Provide the [X, Y] coordinate of the cell's center where the given text is located.  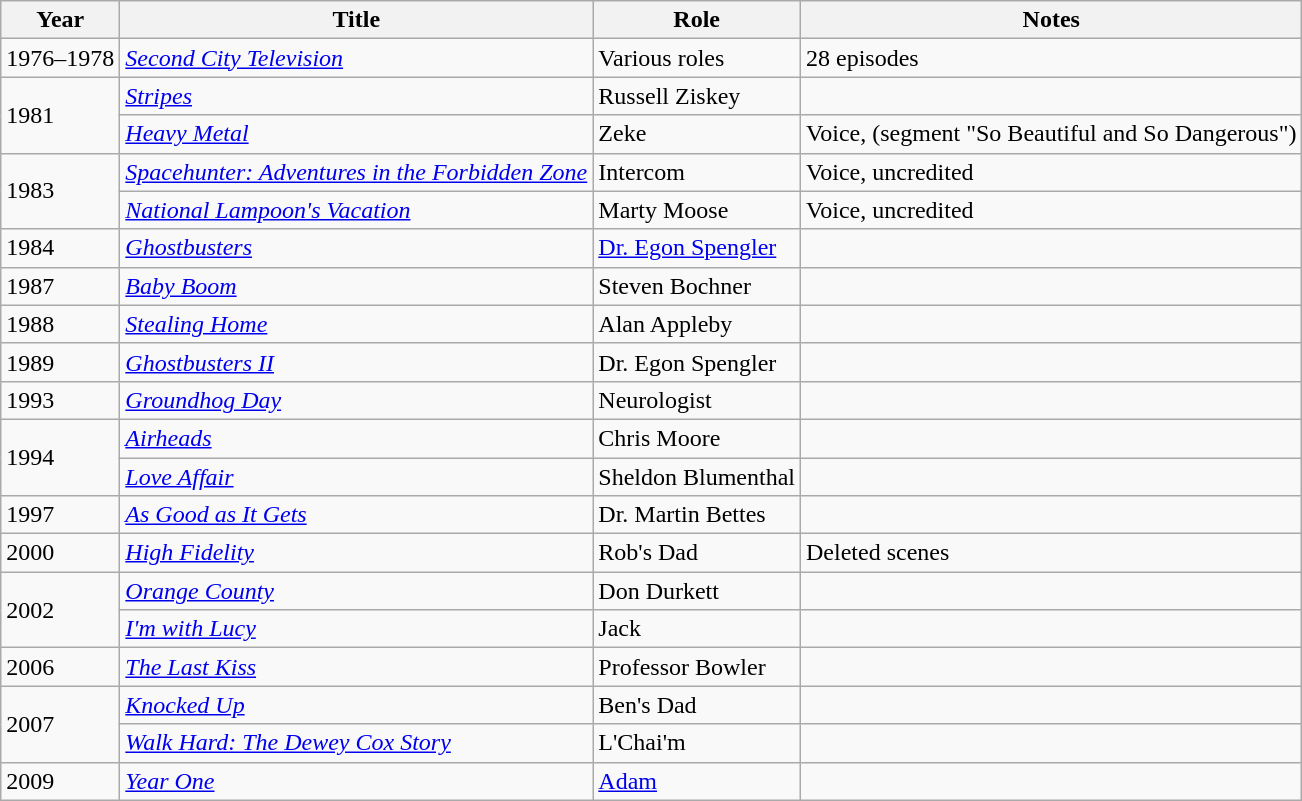
Title [356, 20]
Various roles [697, 58]
Notes [1052, 20]
Knocked Up [356, 705]
Russell Ziskey [697, 96]
1983 [60, 191]
1976–1978 [60, 58]
2007 [60, 724]
Love Affair [356, 477]
Spacehunter: Adventures in the Forbidden Zone [356, 172]
L'Chai'm [697, 743]
Don Durkett [697, 591]
1981 [60, 115]
Dr. Martin Bettes [697, 515]
Ghostbusters II [356, 362]
Alan Appleby [697, 324]
2009 [60, 781]
Ghostbusters [356, 248]
Groundhog Day [356, 400]
Baby Boom [356, 286]
Ben's Dad [697, 705]
Walk Hard: The Dewey Cox Story [356, 743]
Chris Moore [697, 438]
1988 [60, 324]
Rob's Dad [697, 553]
Steven Bochner [697, 286]
1993 [60, 400]
1984 [60, 248]
Zeke [697, 134]
1987 [60, 286]
Sheldon Blumenthal [697, 477]
Orange County [356, 591]
1994 [60, 457]
1997 [60, 515]
High Fidelity [356, 553]
Heavy Metal [356, 134]
Role [697, 20]
Voice, (segment "So Beautiful and So Dangerous") [1052, 134]
2000 [60, 553]
1989 [60, 362]
Jack [697, 629]
28 episodes [1052, 58]
Intercom [697, 172]
Year [60, 20]
Stripes [356, 96]
Neurologist [697, 400]
Marty Moose [697, 210]
I'm with Lucy [356, 629]
Year One [356, 781]
Second City Television [356, 58]
National Lampoon's Vacation [356, 210]
As Good as It Gets [356, 515]
The Last Kiss [356, 667]
Stealing Home [356, 324]
2006 [60, 667]
Adam [697, 781]
Professor Bowler [697, 667]
Airheads [356, 438]
Deleted scenes [1052, 553]
2002 [60, 610]
